Search for the cell housing the specified text and yield its [x, y] center coordinate. 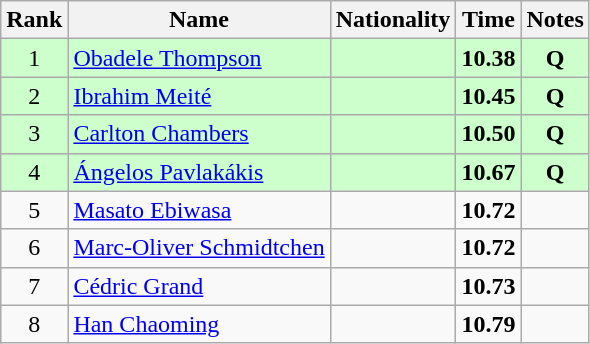
Rank [34, 20]
10.73 [488, 286]
1 [34, 58]
Ibrahim Meité [199, 96]
10.79 [488, 324]
Marc-Oliver Schmidtchen [199, 248]
Carlton Chambers [199, 134]
6 [34, 248]
Cédric Grand [199, 286]
Notes [555, 20]
Nationality [393, 20]
5 [34, 210]
2 [34, 96]
4 [34, 172]
Time [488, 20]
Obadele Thompson [199, 58]
7 [34, 286]
8 [34, 324]
3 [34, 134]
Ángelos Pavlakákis [199, 172]
10.45 [488, 96]
Name [199, 20]
10.50 [488, 134]
10.67 [488, 172]
10.38 [488, 58]
Masato Ebiwasa [199, 210]
Han Chaoming [199, 324]
